Search for the cell housing the specified text and yield its [x, y] center coordinate. 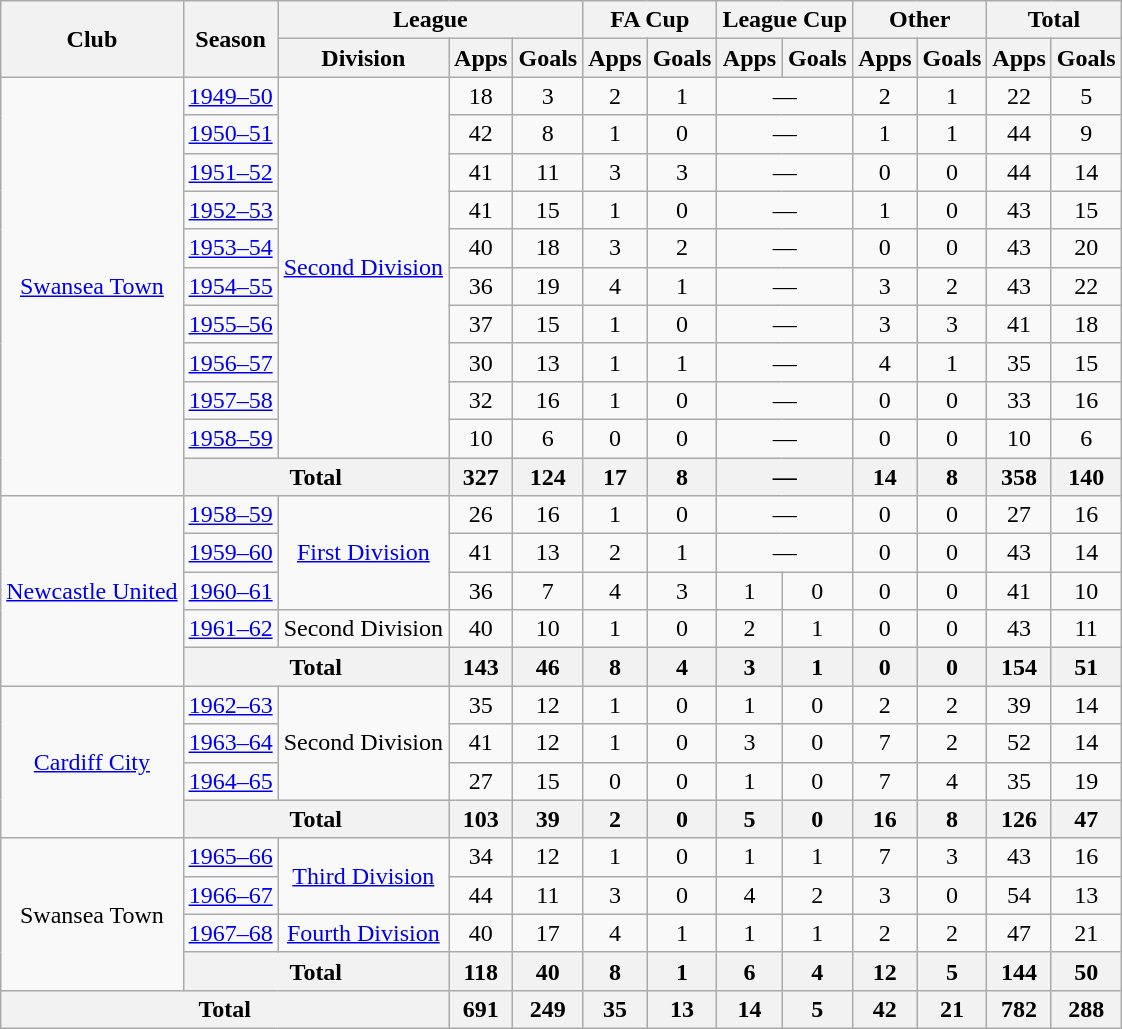
1949–50 [230, 96]
1963–64 [230, 743]
1966–67 [230, 895]
1954–55 [230, 286]
1951–52 [230, 172]
37 [481, 324]
Club [92, 39]
1962–63 [230, 705]
26 [481, 515]
Third Division [363, 876]
154 [1019, 667]
1961–62 [230, 629]
League Cup [785, 20]
1965–66 [230, 857]
50 [1086, 971]
1960–61 [230, 591]
1952–53 [230, 210]
33 [1019, 400]
288 [1086, 1009]
9 [1086, 134]
League [430, 20]
Division [363, 58]
Newcastle United [92, 591]
118 [481, 971]
144 [1019, 971]
FA Cup [650, 20]
1953–54 [230, 248]
124 [548, 477]
46 [548, 667]
Fourth Division [363, 933]
103 [481, 819]
32 [481, 400]
327 [481, 477]
126 [1019, 819]
1957–58 [230, 400]
34 [481, 857]
30 [481, 362]
Season [230, 39]
Cardiff City [92, 762]
54 [1019, 895]
782 [1019, 1009]
First Division [363, 553]
1955–56 [230, 324]
1964–65 [230, 781]
51 [1086, 667]
20 [1086, 248]
1950–51 [230, 134]
143 [481, 667]
1967–68 [230, 933]
140 [1086, 477]
52 [1019, 743]
358 [1019, 477]
1956–57 [230, 362]
Other [920, 20]
691 [481, 1009]
1959–60 [230, 553]
249 [548, 1009]
